Locate the cell with the specified text and output its [x, y] center coordinate. 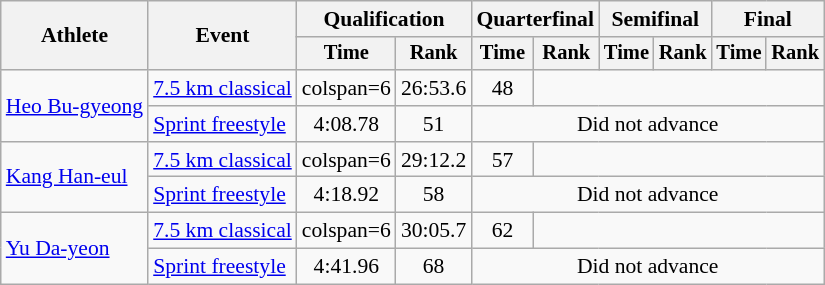
Yu Da-yeon [74, 248]
Heo Bu-gyeong [74, 106]
4:41.96 [346, 267]
Semifinal [655, 19]
62 [502, 231]
58 [434, 195]
29:12.2 [434, 160]
4:08.78 [346, 124]
Final [767, 19]
4:18.92 [346, 195]
Event [222, 36]
68 [434, 267]
30:05.7 [434, 231]
Kang Han-eul [74, 178]
48 [502, 88]
Quarterfinal [535, 19]
Qualification [384, 19]
51 [434, 124]
26:53.6 [434, 88]
Athlete [74, 36]
57 [502, 160]
